Identify which cell holds the provided text, then report its [x, y] central coordinate. 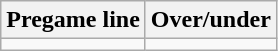
Over/under [210, 20]
Pregame line [74, 20]
